Extract the [x, y] coordinate from the center of the cell holding the provided text.  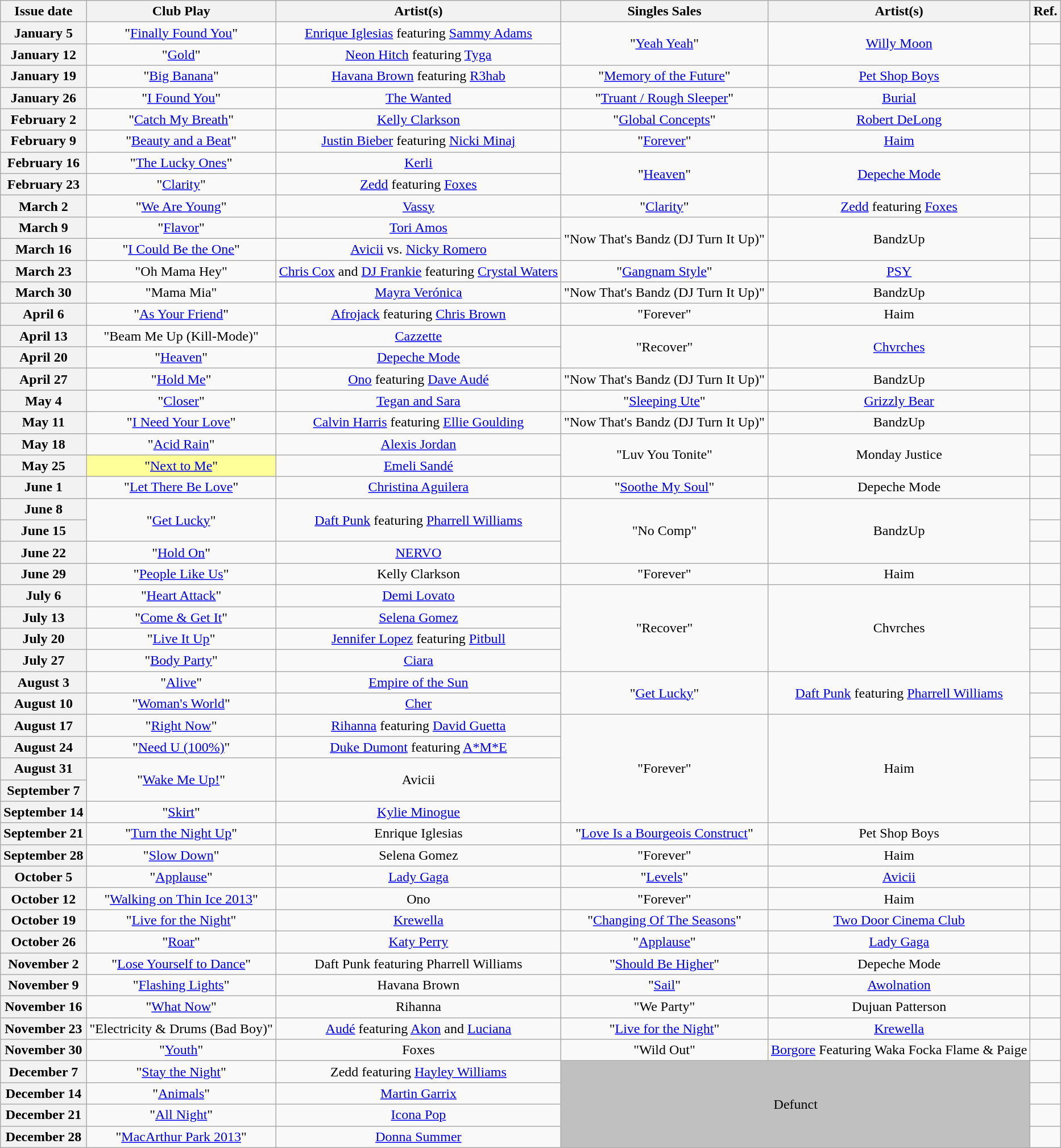
"All Night" [181, 1115]
"Body Party" [181, 661]
"Memory of the Future" [665, 76]
"Should Be Higher" [665, 964]
March 2 [43, 206]
November 16 [43, 1007]
June 15 [43, 531]
May 11 [43, 422]
"Closer" [181, 401]
"Wake Me Up!" [181, 780]
Enrique Iglesias featuring Sammy Adams [418, 33]
Issue date [43, 11]
September 28 [43, 855]
November 23 [43, 1029]
Defunct [796, 1104]
"Truant / Rough Sleeper" [665, 98]
September 21 [43, 834]
October 19 [43, 920]
"Let There Be Love" [181, 487]
Kylie Minogue [418, 812]
Borgore Featuring Waka Focka Flame & Paige [898, 1050]
The Wanted [418, 98]
Cher [418, 704]
May 25 [43, 466]
"Sail" [665, 985]
August 3 [43, 682]
Two Door Cinema Club [898, 920]
"Walking on Thin Ice 2013" [181, 898]
"Yeah Yeah" [665, 44]
September 14 [43, 812]
NERVO [418, 552]
March 30 [43, 293]
Singles Sales [665, 11]
"We Party" [665, 1007]
Willy Moon [898, 44]
April 27 [43, 379]
June 22 [43, 552]
"Youth" [181, 1050]
"The Lucky Ones" [181, 163]
Afrojack featuring Chris Brown [418, 314]
Ref. [1045, 11]
March 16 [43, 249]
March 9 [43, 227]
August 17 [43, 726]
"Mama Mia" [181, 293]
Empire of the Sun [418, 682]
July 13 [43, 617]
April 13 [43, 336]
Ono [418, 898]
"Heart Attack" [181, 595]
Vassy [418, 206]
"Slow Down" [181, 855]
"As Your Friend" [181, 314]
January 12 [43, 55]
February 9 [43, 141]
Ono featuring Dave Audé [418, 379]
March 23 [43, 271]
"Roar" [181, 942]
Rihanna [418, 1007]
Avicii vs. Nicky Romero [418, 249]
December 21 [43, 1115]
Robert DeLong [898, 119]
Havana Brown featuring R3hab [418, 76]
Audé featuring Akon and Luciana [418, 1029]
Kerli [418, 163]
"Need U (100%)" [181, 747]
Demi Lovato [418, 595]
"Hold On" [181, 552]
"I Found You" [181, 98]
July 27 [43, 661]
Donna Summer [418, 1137]
Tori Amos [418, 227]
Grizzly Bear [898, 401]
"Stay the Night" [181, 1072]
July 20 [43, 639]
Cazzette [418, 336]
Christina Aguilera [418, 487]
January 5 [43, 33]
Monday Justice [898, 455]
Katy Perry [418, 942]
"Beam Me Up (Kill-Mode)" [181, 336]
"Wild Out" [665, 1050]
"Oh Mama Hey" [181, 271]
"Hold Me" [181, 379]
Emeli Sandé [418, 466]
"Animals" [181, 1093]
February 16 [43, 163]
June 29 [43, 574]
"Levels" [665, 877]
"Lose Yourself to Dance" [181, 964]
Ciara [418, 661]
"Next to Me" [181, 466]
"Sleeping Ute" [665, 401]
October 26 [43, 942]
"Skirt" [181, 812]
"Live It Up" [181, 639]
October 12 [43, 898]
"Flashing Lights" [181, 985]
"Gold" [181, 55]
Awolnation [898, 985]
"Global Concepts" [665, 119]
"Woman's World" [181, 704]
PSY [898, 271]
Enrique Iglesias [418, 834]
May 18 [43, 444]
Neon Hitch featuring Tyga [418, 55]
December 14 [43, 1093]
February 23 [43, 184]
June 1 [43, 487]
"Beauty and a Beat" [181, 141]
"I Could Be the One" [181, 249]
November 2 [43, 964]
"Gangnam Style" [665, 271]
Foxes [418, 1050]
September 7 [43, 790]
Dujuan Patterson [898, 1007]
August 10 [43, 704]
"Alive" [181, 682]
October 5 [43, 877]
January 26 [43, 98]
Zedd featuring Hayley Williams [418, 1072]
"Finally Found You" [181, 33]
"We Are Young" [181, 206]
November 9 [43, 985]
"Right Now" [181, 726]
Club Play [181, 11]
Justin Bieber featuring Nicki Minaj [418, 141]
Chris Cox and DJ Frankie featuring Crystal Waters [418, 271]
Calvin Harris featuring Ellie Goulding [418, 422]
"Love Is a Bourgeois Construct" [665, 834]
Alexis Jordan [418, 444]
Duke Dumont featuring A*M*E [418, 747]
"No Comp" [665, 531]
January 19 [43, 76]
May 4 [43, 401]
December 28 [43, 1137]
Havana Brown [418, 985]
July 6 [43, 595]
"Catch My Breath" [181, 119]
"Turn the Night Up" [181, 834]
"Acid Rain" [181, 444]
February 2 [43, 119]
Burial [898, 98]
Martin Garrix [418, 1093]
August 24 [43, 747]
"Big Banana" [181, 76]
Tegan and Sara [418, 401]
April 20 [43, 358]
"MacArthur Park 2013" [181, 1137]
Mayra Verónica [418, 293]
"Soothe My Soul" [665, 487]
"Changing Of The Seasons" [665, 920]
"Electricity & Drums (Bad Boy)" [181, 1029]
Jennifer Lopez featuring Pitbull [418, 639]
"Luv You Tonite" [665, 455]
Rihanna featuring David Guetta [418, 726]
Icona Pop [418, 1115]
"Flavor" [181, 227]
"What Now" [181, 1007]
"I Need Your Love" [181, 422]
June 8 [43, 509]
"Come & Get It" [181, 617]
April 6 [43, 314]
December 7 [43, 1072]
August 31 [43, 769]
November 30 [43, 1050]
"People Like Us" [181, 574]
